Identify which cell holds the provided text, then report its (x, y) central coordinate. 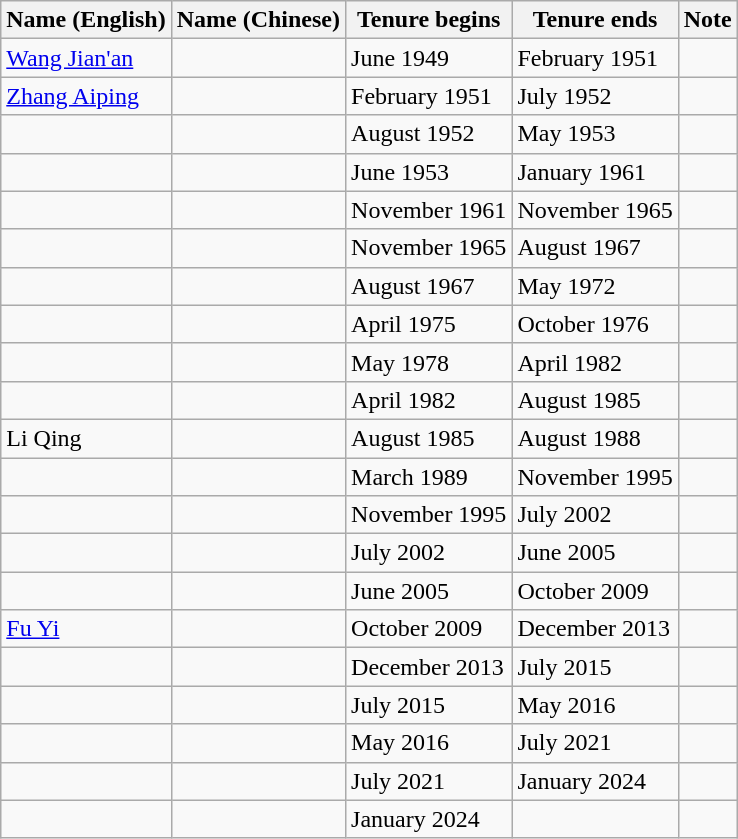
November 1961 (429, 210)
May 1972 (595, 286)
Name (English) (86, 20)
October 1976 (595, 324)
May 1953 (595, 134)
June 1949 (429, 58)
Fu Yi (86, 629)
April 1975 (429, 324)
Note (708, 20)
August 1952 (429, 134)
January 1961 (595, 172)
March 1989 (429, 477)
May 1978 (429, 362)
Wang Jian'an (86, 58)
June 1953 (429, 172)
Li Qing (86, 438)
July 1952 (595, 96)
Name (Chinese) (258, 20)
Zhang Aiping (86, 96)
Tenure begins (429, 20)
August 1988 (595, 438)
Tenure ends (595, 20)
